Scan for the cell matching the given text and deliver its [X, Y] coordinate at center. 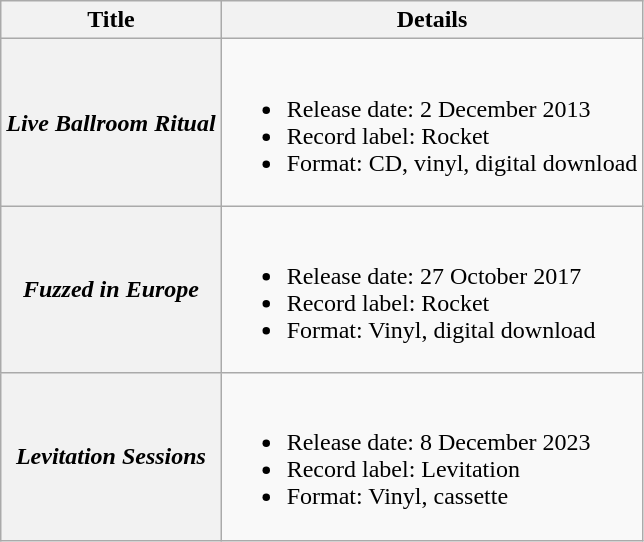
Live Ballroom Ritual [111, 122]
Details [432, 20]
Release date: 8 December 2023Record label: LevitationFormat: Vinyl, cassette [432, 456]
Release date: 27 October 2017Record label: RocketFormat: Vinyl, digital download [432, 290]
Levitation Sessions [111, 456]
Title [111, 20]
Release date: 2 December 2013Record label: RocketFormat: CD, vinyl, digital download [432, 122]
Fuzzed in Europe [111, 290]
